Identify which cell holds the provided text, then report its [x, y] central coordinate. 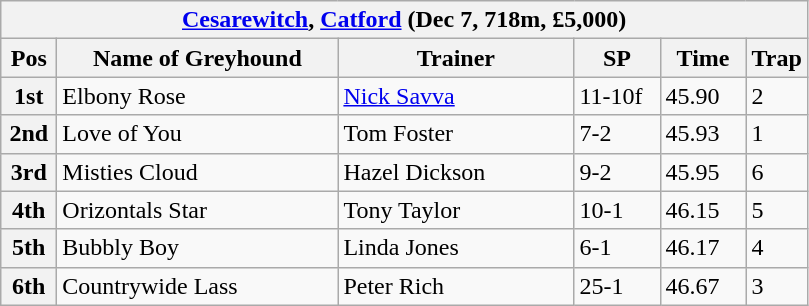
3 [776, 286]
Linda Jones [456, 248]
10-1 [617, 210]
2nd [29, 134]
46.15 [703, 210]
5th [29, 248]
45.93 [703, 134]
Hazel Dickson [456, 172]
1st [29, 96]
Misties Cloud [198, 172]
3rd [29, 172]
45.95 [703, 172]
2 [776, 96]
6 [776, 172]
45.90 [703, 96]
Elbony Rose [198, 96]
Pos [29, 58]
Orizontals Star [198, 210]
11-10f [617, 96]
Name of Greyhound [198, 58]
Tom Foster [456, 134]
Bubbly Boy [198, 248]
46.17 [703, 248]
Countrywide Lass [198, 286]
Time [703, 58]
SP [617, 58]
4th [29, 210]
Love of You [198, 134]
6-1 [617, 248]
Trap [776, 58]
Peter Rich [456, 286]
25-1 [617, 286]
Cesarewitch, Catford (Dec 7, 718m, £5,000) [404, 20]
Trainer [456, 58]
Tony Taylor [456, 210]
4 [776, 248]
9-2 [617, 172]
46.67 [703, 286]
5 [776, 210]
1 [776, 134]
7-2 [617, 134]
Nick Savva [456, 96]
6th [29, 286]
